Return (X, Y) of the center of cell containing provided text 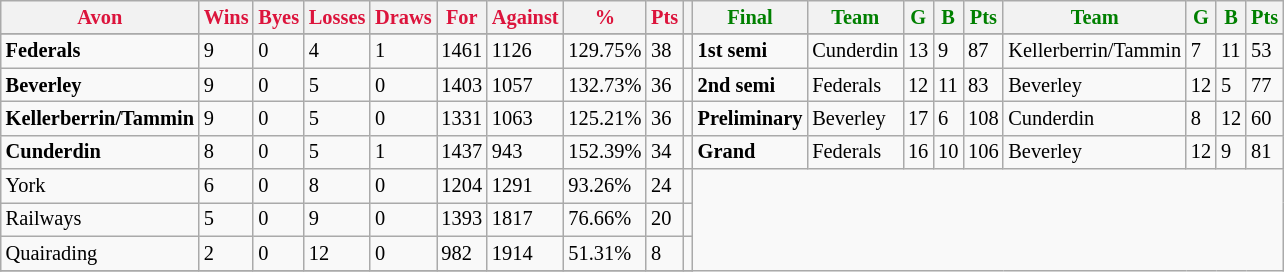
Avon (100, 17)
Draws (403, 17)
1204 (462, 186)
1403 (462, 85)
For (462, 17)
13 (918, 51)
81 (1264, 152)
1461 (462, 51)
53 (1264, 51)
1437 (462, 152)
38 (664, 51)
1393 (462, 219)
60 (1264, 118)
16 (918, 152)
17 (918, 118)
7 (1201, 51)
106 (983, 152)
Byes (278, 17)
Quairading (100, 253)
1331 (462, 118)
1817 (526, 219)
Against (526, 17)
20 (664, 219)
93.26% (604, 186)
Losses (337, 17)
Final (750, 17)
132.73% (604, 85)
York (100, 186)
943 (526, 152)
77 (1264, 85)
2nd semi (750, 85)
125.21% (604, 118)
76.66% (604, 219)
10 (948, 152)
129.75% (604, 51)
Railways (100, 219)
2 (226, 253)
982 (462, 253)
1126 (526, 51)
Grand (750, 152)
152.39% (604, 152)
24 (664, 186)
% (604, 17)
51.31% (604, 253)
Wins (226, 17)
Preliminary (750, 118)
34 (664, 152)
1057 (526, 85)
1063 (526, 118)
4 (337, 51)
87 (983, 51)
1291 (526, 186)
1st semi (750, 51)
1914 (526, 253)
108 (983, 118)
83 (983, 85)
